Return [x, y] of the center of cell containing provided text 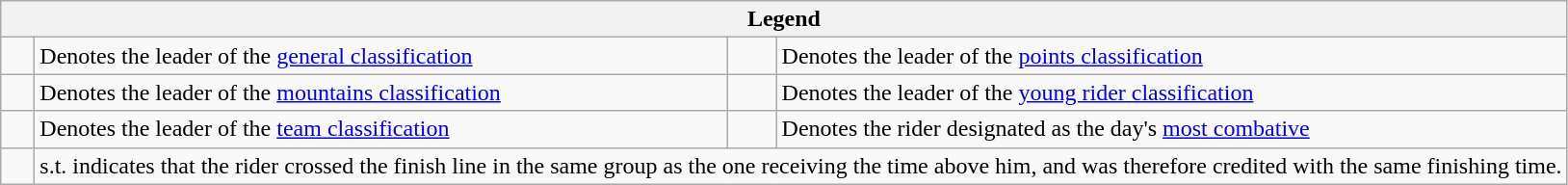
Denotes the rider designated as the day's most combative [1171, 129]
Denotes the leader of the team classification [381, 129]
Denotes the leader of the points classification [1171, 56]
Denotes the leader of the young rider classification [1171, 92]
Legend [784, 19]
Denotes the leader of the general classification [381, 56]
Denotes the leader of the mountains classification [381, 92]
